Return (x, y) of the center of cell containing provided text 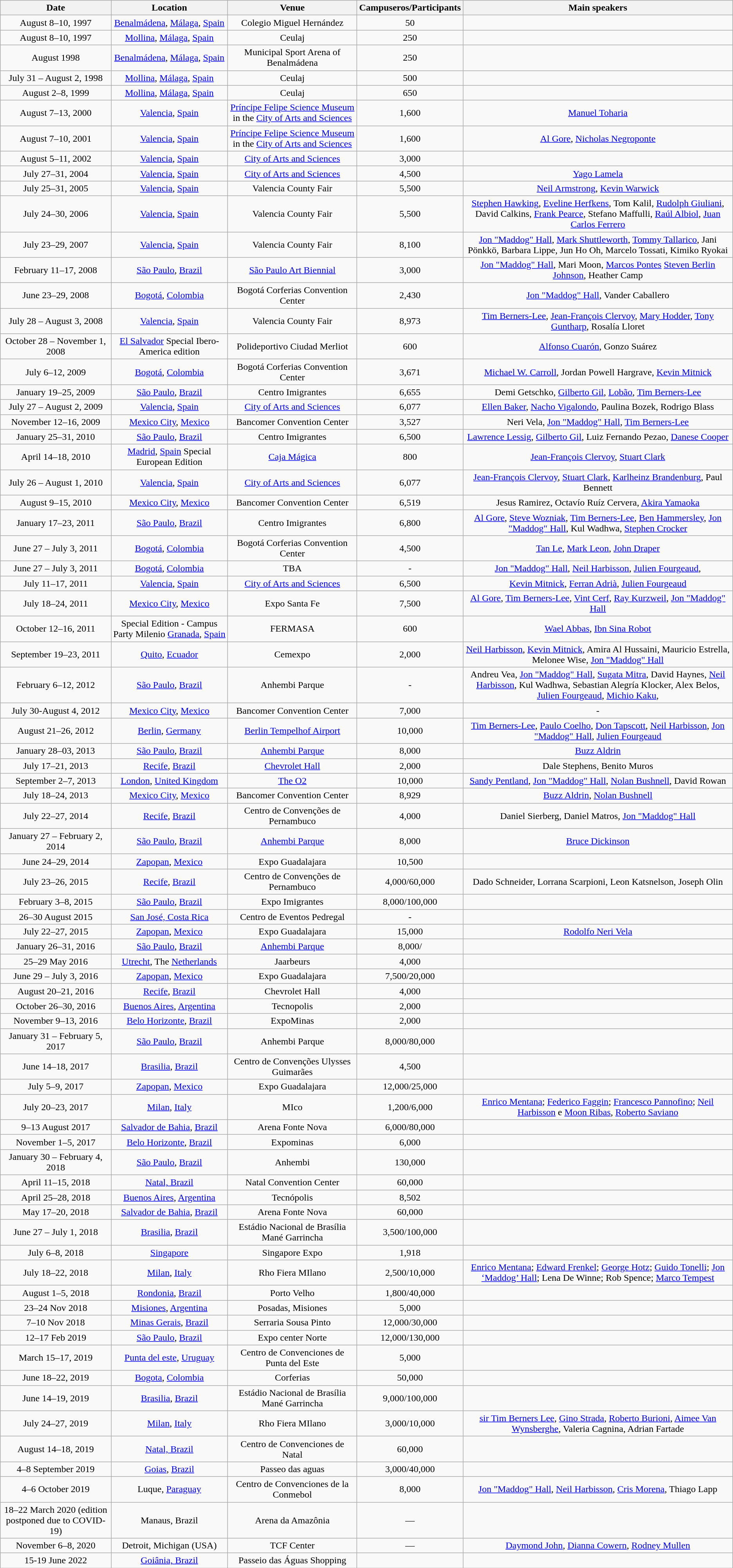
June 23–29, 2008 (56, 296)
Yago Lamela (598, 173)
7–10 Nov 2018 (56, 1323)
Anhembi (292, 1162)
6,000 (410, 1142)
TCF Center (292, 1546)
18–22 March 2020 (edition postponed due to COVID-19) (56, 1520)
Expo Santa Fe (292, 603)
Stephen Hawking, Eveline Herfkens, Tom Kalil, Rudolph Giuliani, David Calkins, Frank Pearce, Stefano Maffulli, Raúl Albiol, Juan Carlos Ferrero (598, 214)
15,000 (410, 932)
August 2–8, 1999 (56, 93)
Neri Vela, Jon "Maddog" Hall, Tim Berners-Lee (598, 422)
August 5–11, 2002 (56, 158)
August 7–13, 2000 (56, 113)
8,973 (410, 321)
Jaarbeurs (292, 961)
8,000/80,000 (410, 1041)
Location (170, 8)
August 20–21, 2016 (56, 991)
July 6–8, 2018 (56, 1253)
July 31 – August 2, 1998 (56, 78)
Jon "Maddog" Hall, Neil Harbisson, Julien Fourgeaud, (598, 568)
Jean-François Clervoy, Stuart Clark (598, 457)
November 1–5, 2017 (56, 1142)
October 26–30, 2016 (56, 1006)
Arena da Amazônia (292, 1520)
Utrecht, The Netherlands (170, 961)
Kevin Mitnick, Ferran Adrià, Julien Fourgeaud (598, 583)
Centro de Eventos Pedregal (292, 917)
25–29 May 2016 (56, 961)
Bogota, Colombia (170, 1378)
Rondonia, Brazil (170, 1293)
October 12–16, 2011 (56, 629)
August 14–18, 2019 (56, 1449)
Centro de Convenciones de Punta del Este (292, 1358)
July 23–29, 2007 (56, 244)
June 18–22, 2019 (56, 1378)
8,929 (410, 796)
San José, Costa Rica (170, 917)
6,655 (410, 392)
7,500 (410, 603)
June 14–18, 2017 (56, 1067)
Demi Getschko, Gilberto Gil, Lobão, Tim Berners-Lee (598, 392)
January 30 – February 4, 2018 (56, 1162)
Corferias (292, 1378)
Passeio das Águas Shopping (292, 1561)
Wael Abbas, Ibn Sina Robot (598, 629)
Main speakers (598, 8)
23–24 Nov 2018 (56, 1308)
Polideportivo Ciudad Merliot (292, 347)
Manuel Toharia (598, 113)
July 30-August 4, 2012 (56, 711)
Cemexpo (292, 654)
June 27 – July 1, 2018 (56, 1233)
August 1–5, 2018 (56, 1293)
Dado Schneider, Lorrana Scarpioni, Leon Katsnelson, Joseph Olin (598, 881)
Al Gore, Tim Berners-Lee, Vint Cerf, Ray Kurzweil, Jon "Maddog" Hall (598, 603)
July 5–9, 2017 (56, 1087)
January 25–31, 2010 (56, 437)
Jon "Maddog" Hall, Mark Shuttleworth, Tommy Tallarico, Jani Pönkkö, Barbara Lippe, Jun Ho Oh, Marcelo Tossati, Kimiko Ryokai (598, 244)
Daniel Sierberg, Daniel Matros, Jon "Maddog" Hall (598, 816)
Special Edition - Campus Party Milenio Granada, Spain (170, 629)
January 28–03, 2013 (56, 751)
12–17 Feb 2019 (56, 1338)
July 17–21, 2013 (56, 766)
Neil Harbisson, Kevin Mitnick, Amira Al Hussaini, Mauricio Estrella, Melonee Wise, Jon "Maddog" Hall (598, 654)
Centro de Convenciones de Natal (292, 1449)
1,918 (410, 1253)
London, United Kingdom (170, 781)
Passeo das aguas (292, 1469)
Daymond John, Dianna Cowern, Rodney Mullen (598, 1546)
Bruce Dickinson (598, 841)
Municipal Sport Arena of Benalmádena (292, 58)
50 (410, 23)
Madrid, Spain Special European Edition (170, 457)
Rodolfo Neri Vela (598, 932)
10,500 (410, 861)
El Salvador Special Ibero-America edition (170, 347)
9,000/100,000 (410, 1398)
8,000/100,000 (410, 902)
1,800/40,000 (410, 1293)
November 6–8, 2020 (56, 1546)
12,000/30,000 (410, 1323)
50,000 (410, 1378)
Goias, Brazil (170, 1469)
July 25–31, 2005 (56, 188)
Enrico Mentana; Federico Faggin; Francesco Pannofino; Neil Harbisson e Moon Ribas, Roberto Saviano (598, 1107)
15-19 June 2022 (56, 1561)
Porto Velho (292, 1293)
August 21–26, 2012 (56, 731)
Venue (292, 8)
Natal Convention Center (292, 1182)
Quito, Ecuador (170, 654)
ExpoMinas (292, 1021)
February 6–12, 2012 (56, 685)
Tecnopolis (292, 1006)
Dale Stephens, Benito Muros (598, 766)
Buzz Aldrin, Nolan Bushnell (598, 796)
July 28 – August 3, 2008 (56, 321)
9–13 August 2017 (56, 1127)
Jesus Ramirez, Octavío Ruíz Cervera, Akira Yamaoka (598, 502)
2,430 (410, 296)
Minas Gerais, Brazil (170, 1323)
July 22–27, 2014 (56, 816)
MIco (292, 1107)
1,200/6,000 (410, 1107)
Berlin Tempelhof Airport (292, 731)
Buzz Aldrin (598, 751)
June 29 – July 3, 2016 (56, 976)
April 14–18, 2010 (56, 457)
Posadas, Misiones (292, 1308)
4,000/60,000 (410, 881)
July 11–17, 2011 (56, 583)
Sandy Pentland, Jon "Maddog" Hall, Nolan Bushnell, David Rowan (598, 781)
January 31 – February 5, 2017 (56, 1041)
Jon "Maddog" Hall, Vander Caballero (598, 296)
November 12–16, 2009 (56, 422)
January 26–31, 2016 (56, 947)
September 2–7, 2013 (56, 781)
September 19–23, 2011 (56, 654)
Tim Berners-Lee, Jean-François Clervoy, Mary Hodder, Tony Guntharp, Rosalía Lloret (598, 321)
Michael W. Carroll, Jordan Powell Hargrave, Kevin Mitnick (598, 372)
6,519 (410, 502)
January 19–25, 2009 (56, 392)
500 (410, 78)
26–30 August 2015 (56, 917)
Misiones, Argentina (170, 1308)
Colegio Miguel Hernández (292, 23)
July 24–30, 2006 (56, 214)
March 15–17, 2019 (56, 1358)
May 17–20, 2018 (56, 1212)
Lawrence Lessig, Gilberto Gil, Luiz Fernando Pezao, Danese Cooper (598, 437)
3,671 (410, 372)
Jon "Maddog" Hall, Mari Moon, Marcos Pontes Steven Berlin Johnson, Heather Camp (598, 270)
8,502 (410, 1197)
8,100 (410, 244)
July 24–27, 2019 (56, 1424)
Campuseros/Participants (410, 8)
July 6–12, 2009 (56, 372)
6,000/80,000 (410, 1127)
July 18–24, 2011 (56, 603)
Neil Armstrong, Kevin Warwick (598, 188)
3,000/40,000 (410, 1469)
November 9–13, 2016 (56, 1021)
August 7–10, 2001 (56, 139)
The O2 (292, 781)
Expo Imigrantes (292, 902)
Al Gore, Steve Wozniak, Tim Berners-Lee, Ben Hammersley, Jon "Maddog" Hall, Kul Wadhwa, Stephen Crocker (598, 523)
FERMASA (292, 629)
Singapore Expo (292, 1253)
Expominas (292, 1142)
June 24–29, 2014 (56, 861)
February 11–17, 2008 (56, 270)
Centro de Convenciones de la Conmebol (292, 1489)
12,000/130,000 (410, 1338)
July 18–24, 2013 (56, 796)
3,500/100,000 (410, 1233)
October 28 – November 1, 2008 (56, 347)
Centro de Convenções Ulysses Guimarães (292, 1067)
July 26 – August 1, 2010 (56, 482)
Ellen Baker, Nacho Vigalondo, Paulina Bozek, Rodrigo Blass (598, 407)
July 22–27, 2015 (56, 932)
São Paulo Art Biennial (292, 270)
July 27 – August 2, 2009 (56, 407)
Detroit, Michigan (USA) (170, 1546)
Tan Le, Mark Leon, John Draper (598, 548)
800 (410, 457)
Berlin, Germany (170, 731)
130,000 (410, 1162)
Punta del este, Uruguay (170, 1358)
8,000/ (410, 947)
Jean-François Clervoy, Stuart Clark, Karlheinz Brandenburg, Paul Bennett (598, 482)
650 (410, 93)
Alfonso Cuarón, Gonzo Suárez (598, 347)
July 23–26, 2015 (56, 881)
7,000 (410, 711)
August 9–15, 2010 (56, 502)
April 11–15, 2018 (56, 1182)
7,500/20,000 (410, 976)
Al Gore, Nicholas Negroponte (598, 139)
Goiânia, Brazil (170, 1561)
Serraria Sousa Pinto (292, 1323)
Tim Berners-Lee, Paulo Coelho, Don Tapscott, Neil Harbisson, Jon "Maddog" Hall, Julien Fourgeaud (598, 731)
July 27–31, 2004 (56, 173)
Manaus, Brazil (170, 1520)
January 27 – February 2, 2014 (56, 841)
sir Tim Berners Lee, Gino Strada, Roberto Burioni, Aimee Van Wynsberghe, Valeria Cagnina, Adrian Fartade (598, 1424)
12,000/25,000 (410, 1087)
6,800 (410, 523)
TBA (292, 568)
February 3–8, 2015 (56, 902)
April 25–28, 2018 (56, 1197)
2,500/10,000 (410, 1273)
Singapore (170, 1253)
3,527 (410, 422)
August 1998 (56, 58)
Date (56, 8)
June 14–19, 2019 (56, 1398)
July 18–22, 2018 (56, 1273)
Tecnópolis (292, 1197)
Expo center Norte (292, 1338)
4–8 September 2019 (56, 1469)
4–6 October 2019 (56, 1489)
January 17–23, 2011 (56, 523)
July 20–23, 2017 (56, 1107)
Caja Mágica (292, 457)
Enrico Mentana; Edward Frenkel; George Hotz; Guido Tonelli; Jon ‘Maddog’ Hall; Lena De Winne; Rob Spence; Marco Tempest (598, 1273)
Jon "Maddog" Hall, Neil Harbisson, Cris Morena, Thiago Lapp (598, 1489)
Luque, Paraguay (170, 1489)
3,000/10,000 (410, 1424)
